Search for the cell housing the specified text and yield its [x, y] center coordinate. 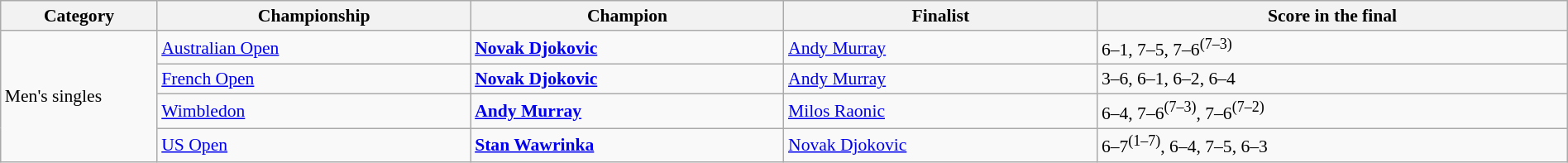
Finalist [941, 16]
Category [79, 16]
US Open [314, 146]
Champion [627, 16]
Stan Wawrinka [627, 146]
Score in the final [1332, 16]
6–4, 7–6(7–3), 7–6(7–2) [1332, 111]
French Open [314, 79]
6–7(1–7), 6–4, 7–5, 6–3 [1332, 146]
Milos Raonic [941, 111]
Championship [314, 16]
3–6, 6–1, 6–2, 6–4 [1332, 79]
Australian Open [314, 48]
Wimbledon [314, 111]
6–1, 7–5, 7–6(7–3) [1332, 48]
Men's singles [79, 97]
